From the cell containing the given text, extract its center point as [x, y] coordinate. 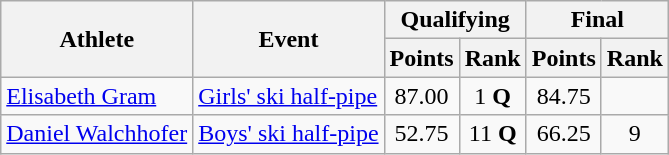
9 [634, 134]
Boys' ski half-pipe [288, 134]
Girls' ski half-pipe [288, 96]
Athlete [97, 39]
Elisabeth Gram [97, 96]
1 Q [492, 96]
Event [288, 39]
52.75 [422, 134]
Daniel Walchhofer [97, 134]
11 Q [492, 134]
87.00 [422, 96]
84.75 [564, 96]
Final [597, 20]
Qualifying [455, 20]
66.25 [564, 134]
